Scan for the cell matching the given text and deliver its (X, Y) coordinate at center. 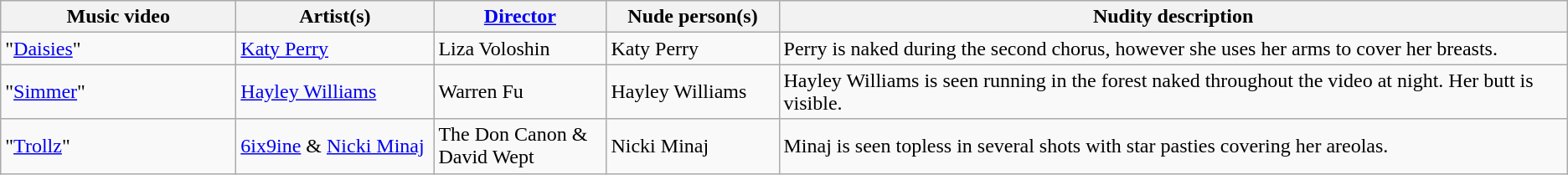
Nude person(s) (693, 17)
Minaj is seen topless in several shots with star pasties covering her areolas. (1173, 146)
6ix9ine & Nicki Minaj (335, 146)
Perry is naked during the second chorus, however she uses her arms to cover her breasts. (1173, 49)
"Trollz" (119, 146)
Artist(s) (335, 17)
"Daisies" (119, 49)
Nicki Minaj (693, 146)
Music video (119, 17)
Director (520, 17)
Nudity description (1173, 17)
"Simmer" (119, 92)
The Don Canon & David Wept (520, 146)
Hayley Williams is seen running in the forest naked throughout the video at night. Her butt is visible. (1173, 92)
Liza Voloshin (520, 49)
Warren Fu (520, 92)
